Search for the cell housing the specified text and yield its (X, Y) center coordinate. 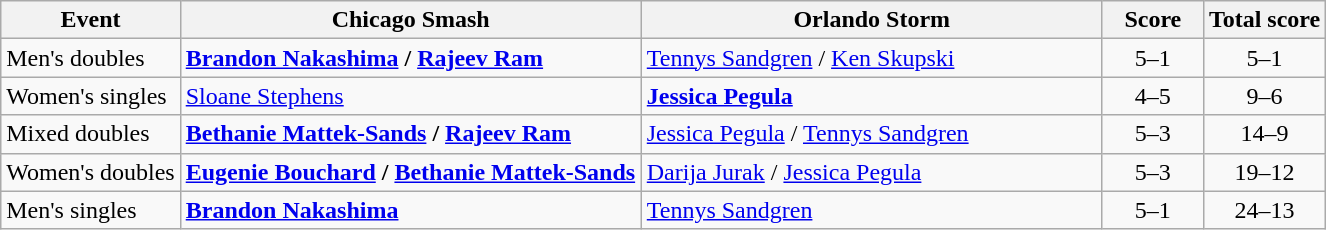
Women's singles (90, 96)
Brandon Nakashima (410, 210)
19–12 (1264, 172)
Mixed doubles (90, 134)
Orlando Storm (872, 20)
Tennys Sandgren (872, 210)
Darija Jurak / Jessica Pegula (872, 172)
Tennys Sandgren / Ken Skupski (872, 58)
Total score (1264, 20)
Chicago Smash (410, 20)
Jessica Pegula (872, 96)
Score (1152, 20)
Sloane Stephens (410, 96)
24–13 (1264, 210)
9–6 (1264, 96)
Eugenie Bouchard / Bethanie Mattek-Sands (410, 172)
4–5 (1152, 96)
Men's doubles (90, 58)
Bethanie Mattek-Sands / Rajeev Ram (410, 134)
Men's singles (90, 210)
Brandon Nakashima / Rajeev Ram (410, 58)
Event (90, 20)
Women's doubles (90, 172)
Jessica Pegula / Tennys Sandgren (872, 134)
14–9 (1264, 134)
